Locate the cell with the specified text and output its (x, y) center coordinate. 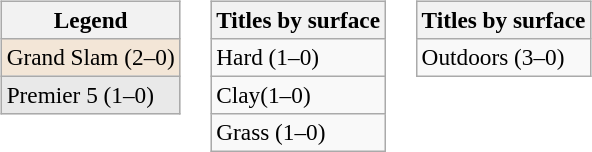
Clay(1–0) (298, 95)
Hard (1–0) (298, 57)
Grass (1–0) (298, 133)
Grand Slam (2–0) (90, 57)
Outdoors (3–0) (504, 57)
Premier 5 (1–0) (90, 95)
Legend (90, 20)
